Locate the cell with the specified text and output its [x, y] center coordinate. 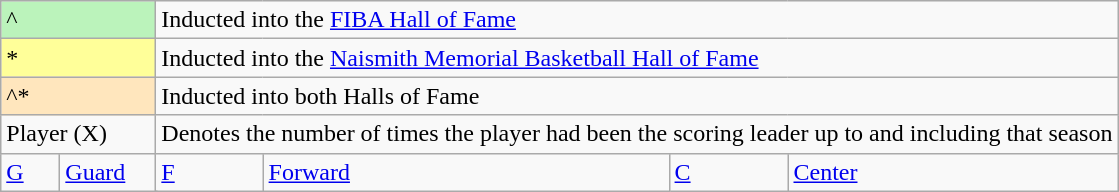
^ [78, 20]
Inducted into the Naismith Memorial Basketball Hall of Fame [637, 58]
Center [953, 172]
Inducted into the FIBA Hall of Fame [637, 20]
Denotes the number of times the player had been the scoring leader up to and including that season [637, 134]
F [210, 172]
^* [78, 96]
Inducted into both Halls of Fame [637, 96]
Guard [108, 172]
Forward [466, 172]
Player (X) [78, 134]
G [30, 172]
* [78, 58]
C [728, 172]
